Scan for the cell matching the given text and deliver its [X, Y] coordinate at center. 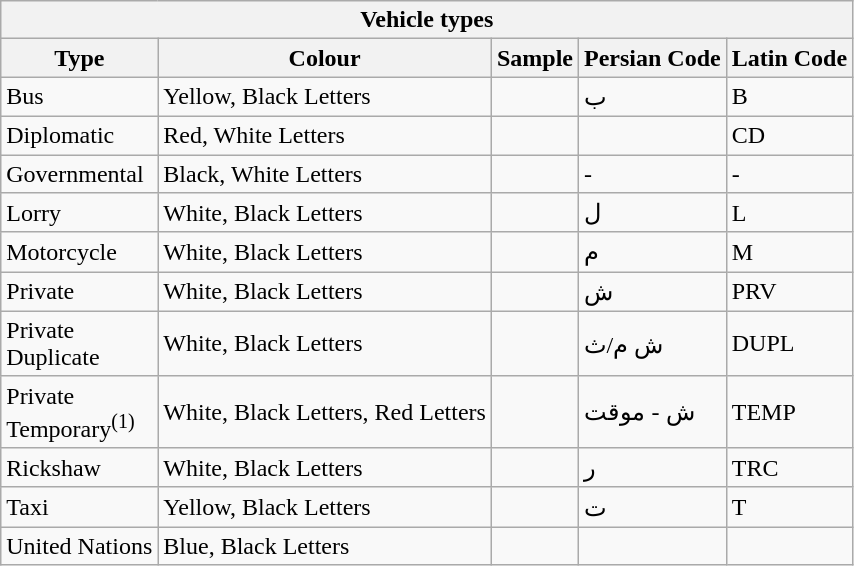
Sample [534, 58]
Taxi [80, 507]
Type [80, 58]
PRV [789, 292]
White, Black Letters, Red Letters [325, 412]
ش [652, 292]
Vehicle types [427, 20]
Persian Code [652, 58]
ش - موقت [652, 412]
Rickshaw [80, 468]
Diplomatic [80, 135]
Latin Code [789, 58]
ل [652, 213]
ش م/ث [652, 344]
Blue, Black Letters [325, 546]
Bus [80, 97]
TEMP [789, 412]
CD [789, 135]
Colour [325, 58]
United Nations [80, 546]
T [789, 507]
Private [80, 292]
L [789, 213]
Red, White Letters [325, 135]
ب [652, 97]
DUPL [789, 344]
PrivateTemporary(1) [80, 412]
B [789, 97]
Governmental [80, 173]
PrivateDuplicate [80, 344]
م [652, 252]
ت [652, 507]
M [789, 252]
ر [652, 468]
TRC [789, 468]
Motorcycle [80, 252]
Lorry [80, 213]
Black, White Letters [325, 173]
